Extract the (x, y) coordinate from the center of the cell holding the provided text.  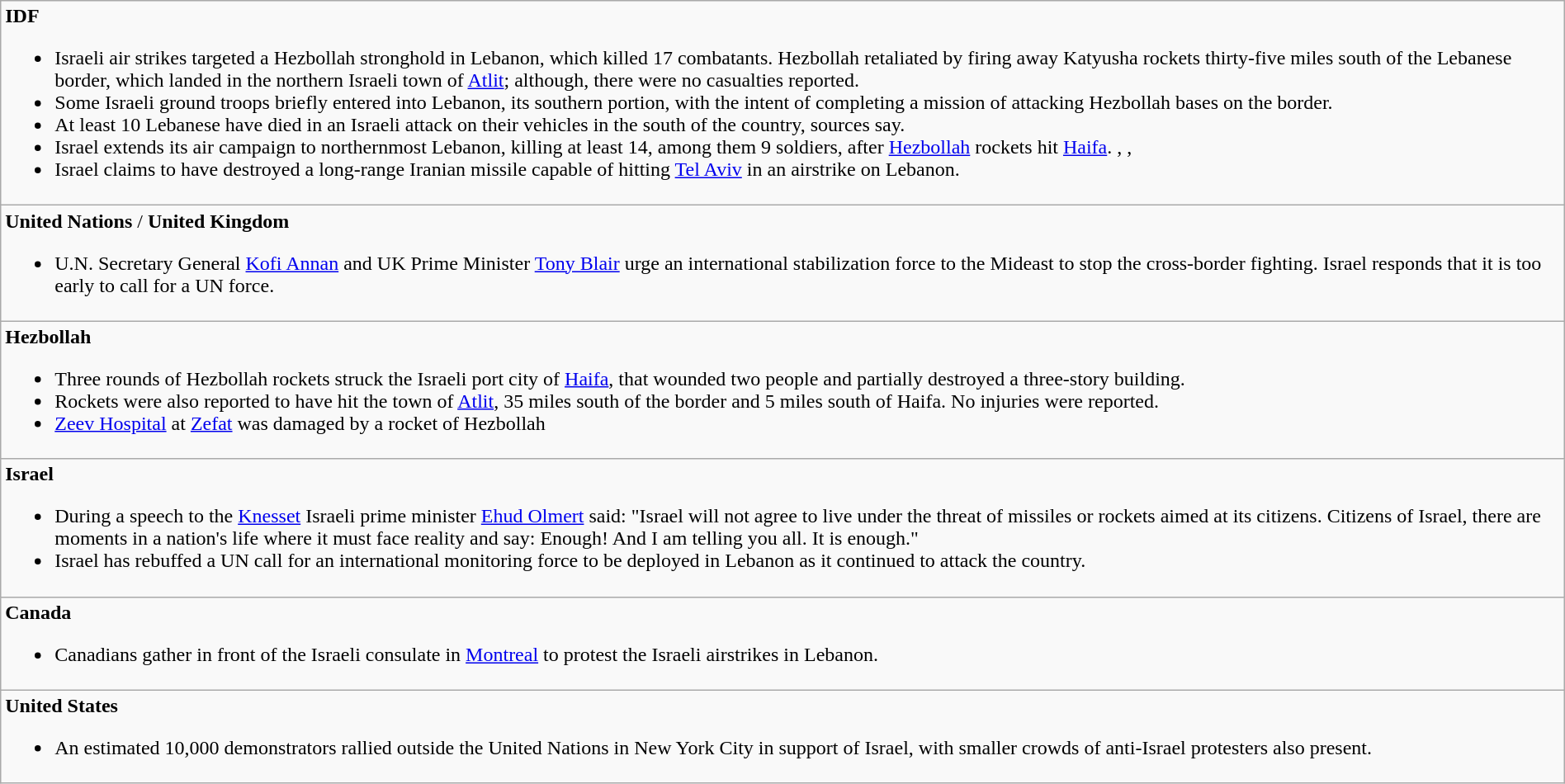
CanadaCanadians gather in front of the Israeli consulate in Montreal to protest the Israeli airstrikes in Lebanon. (782, 644)
